Identify which cell holds the provided text, then report its (x, y) central coordinate. 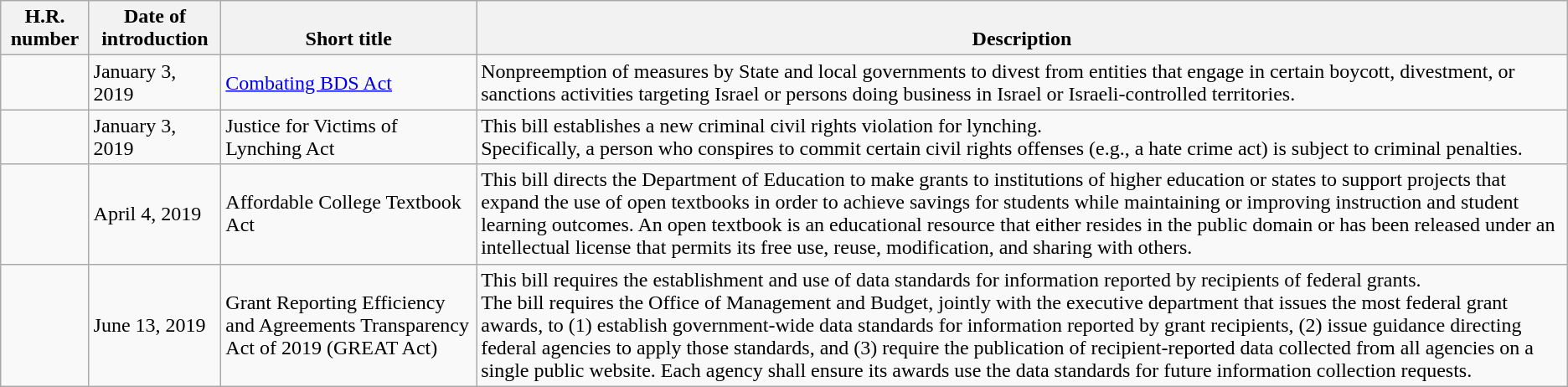
June 13, 2019 (155, 325)
Affordable College Textbook Act (348, 214)
Short title (348, 28)
Justice for Victims of Lynching Act (348, 137)
Grant Reporting Efficiency and Agreements Transparency Act of 2019 (GREAT Act) (348, 325)
H.R. number (45, 28)
Combating BDS Act (348, 82)
Description (1022, 28)
Date of introduction (155, 28)
April 4, 2019 (155, 214)
